Pinpoint the cell where the given text exists, returning its [x, y] midpoint coordinate. 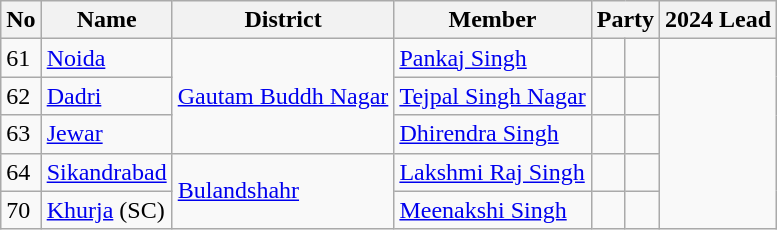
Dhirendra Singh [492, 134]
Meenakshi Singh [492, 210]
Noida [106, 58]
Gautam Buddh Nagar [283, 96]
Tejpal Singh Nagar [492, 96]
61 [21, 58]
Lakshmi Raj Singh [492, 172]
Pankaj Singh [492, 58]
70 [21, 210]
Party [625, 20]
Member [492, 20]
Khurja (SC) [106, 210]
Jewar [106, 134]
District [283, 20]
Bulandshahr [283, 191]
No [21, 20]
Sikandrabad [106, 172]
62 [21, 96]
Dadri [106, 96]
63 [21, 134]
Name [106, 20]
64 [21, 172]
2024 Lead [718, 20]
